Scan for the cell matching the given text and deliver its (x, y) coordinate at center. 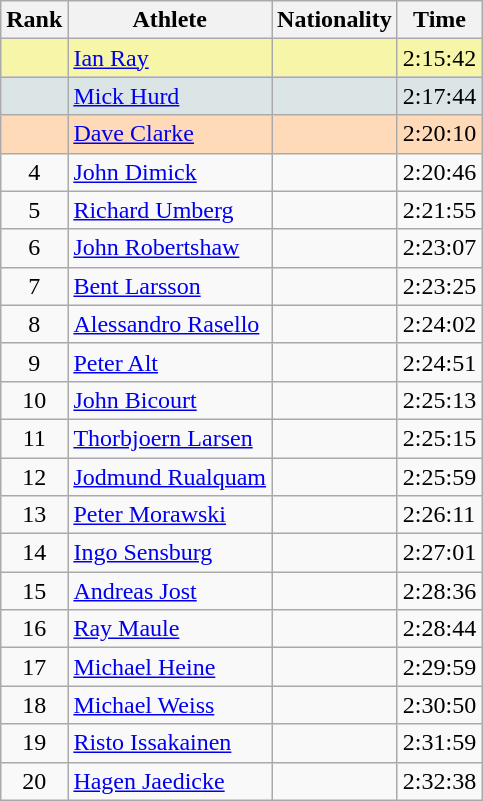
2:21:55 (439, 210)
12 (34, 477)
16 (34, 629)
John Robertshaw (170, 248)
Nationality (335, 20)
9 (34, 362)
17 (34, 667)
11 (34, 438)
2:24:51 (439, 362)
Bent Larsson (170, 286)
2:20:10 (439, 134)
Ian Ray (170, 58)
8 (34, 324)
7 (34, 286)
Athlete (170, 20)
Jodmund Rualquam (170, 477)
Michael Heine (170, 667)
13 (34, 515)
2:28:36 (439, 591)
19 (34, 743)
20 (34, 781)
5 (34, 210)
2:26:11 (439, 515)
John Dimick (170, 172)
2:31:59 (439, 743)
2:27:01 (439, 553)
2:29:59 (439, 667)
2:32:38 (439, 781)
2:24:02 (439, 324)
Ray Maule (170, 629)
Dave Clarke (170, 134)
4 (34, 172)
John Bicourt (170, 400)
15 (34, 591)
Alessandro Rasello (170, 324)
2:25:15 (439, 438)
18 (34, 705)
Time (439, 20)
2:17:44 (439, 96)
Richard Umberg (170, 210)
Michael Weiss (170, 705)
Mick Hurd (170, 96)
Risto Issakainen (170, 743)
2:28:44 (439, 629)
10 (34, 400)
2:23:07 (439, 248)
2:23:25 (439, 286)
Peter Morawski (170, 515)
Thorbjoern Larsen (170, 438)
2:20:46 (439, 172)
2:25:59 (439, 477)
Peter Alt (170, 362)
Andreas Jost (170, 591)
Ingo Sensburg (170, 553)
Hagen Jaedicke (170, 781)
2:15:42 (439, 58)
14 (34, 553)
2:25:13 (439, 400)
6 (34, 248)
2:30:50 (439, 705)
Rank (34, 20)
